Return the [X, Y] coordinate for the center point of the cell that contains the specified text.  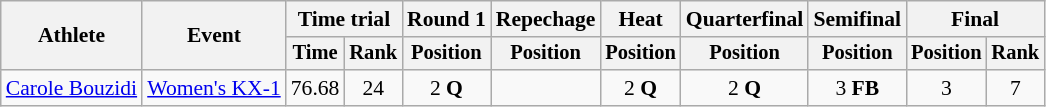
Quarterfinal [745, 19]
Semifinal [857, 19]
3 FB [857, 88]
Women's KX-1 [214, 88]
Final [975, 19]
3 [946, 88]
24 [373, 88]
Event [214, 36]
Repechage [546, 19]
Carole Bouzidi [72, 88]
7 [1015, 88]
Time trial [344, 19]
Time [316, 54]
Round 1 [446, 19]
Athlete [72, 36]
Heat [640, 19]
76.68 [316, 88]
